Capture the cell that displays the provided text and extract its [x, y] central coordinate. 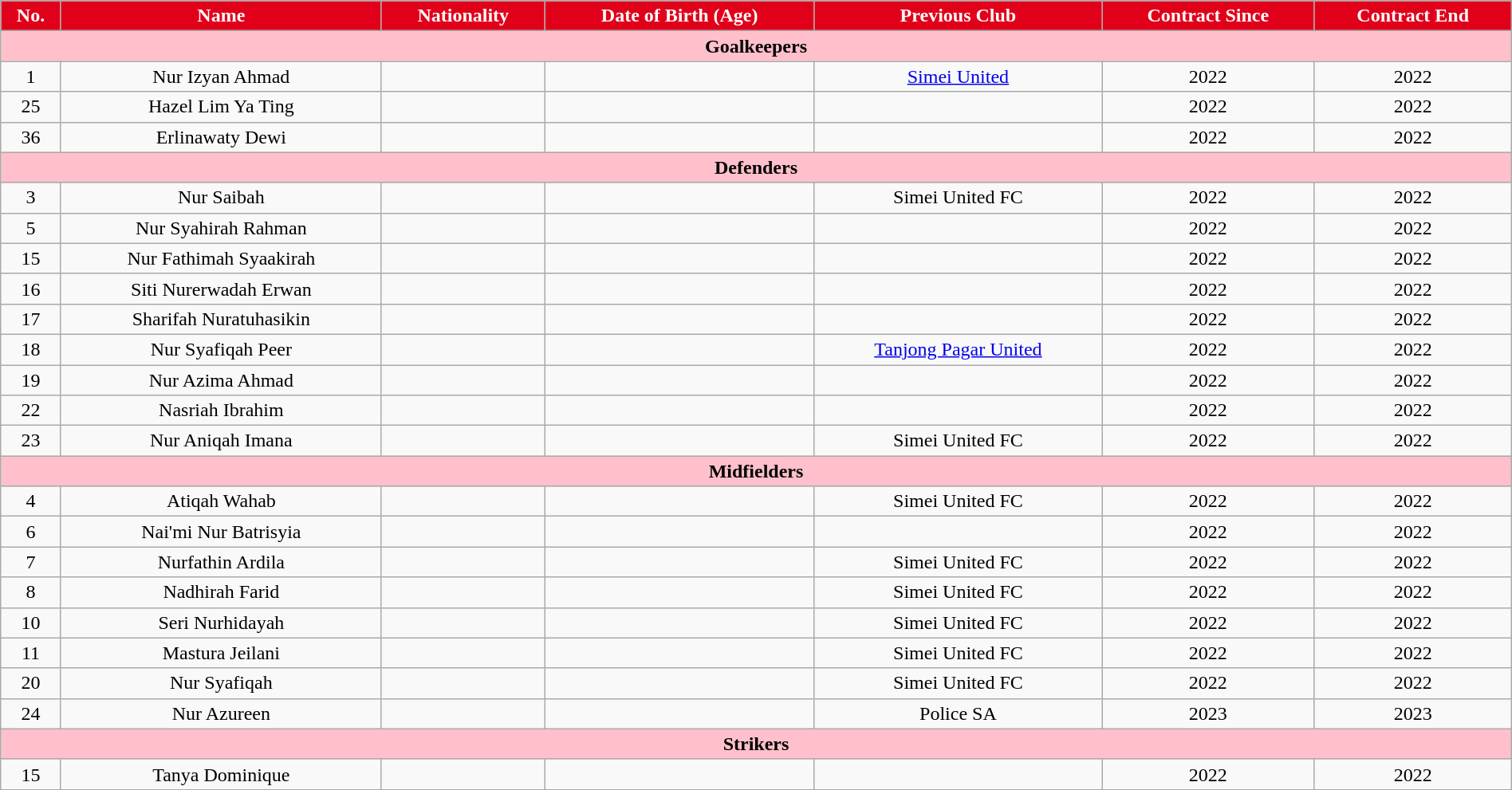
Date of Birth (Age) [679, 16]
Nurfathin Ardila [221, 562]
Contract Since [1209, 16]
4 [31, 501]
Hazel Lim Ya Ting [221, 107]
24 [31, 713]
Midfielders [756, 471]
Name [221, 16]
Nai'mi Nur Batrisyia [221, 532]
Atiqah Wahab [221, 501]
Police SA [958, 713]
Nur Syahirah Rahman [221, 228]
Nur Azureen [221, 713]
Defenders [756, 167]
Nur Saibah [221, 198]
Tanya Dominique [221, 774]
Nur Syafiqah Peer [221, 349]
19 [31, 380]
Simei United [958, 77]
Siti Nurerwadah Erwan [221, 289]
8 [31, 592]
Nationality [463, 16]
6 [31, 532]
Seri Nurhidayah [221, 623]
5 [31, 228]
Sharifah Nuratuhasikin [221, 319]
Tanjong Pagar United [958, 349]
Erlinawaty Dewi [221, 137]
25 [31, 107]
3 [31, 198]
36 [31, 137]
16 [31, 289]
23 [31, 441]
Nur Azima Ahmad [221, 380]
Contract End [1413, 16]
11 [31, 653]
17 [31, 319]
Nasriah Ibrahim [221, 411]
Nadhirah Farid [221, 592]
Nur Syafiqah [221, 683]
Goalkeepers [756, 46]
22 [31, 411]
Mastura Jeilani [221, 653]
20 [31, 683]
10 [31, 623]
Previous Club [958, 16]
Strikers [756, 744]
18 [31, 349]
1 [31, 77]
No. [31, 16]
Nur Fathimah Syaakirah [221, 258]
Nur Izyan Ahmad [221, 77]
Nur Aniqah Imana [221, 441]
7 [31, 562]
